Search for the cell housing the specified text and yield its (X, Y) center coordinate. 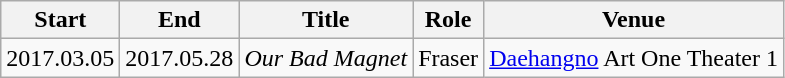
Our Bad Magnet (326, 58)
Start (60, 20)
Title (326, 20)
Role (448, 20)
End (180, 20)
Venue (634, 20)
Daehangno Art One Theater 1 (634, 58)
2017.05.28 (180, 58)
2017.03.05 (60, 58)
Fraser (448, 58)
